Provide the [X, Y] coordinate of the cell's center where the given text is located.  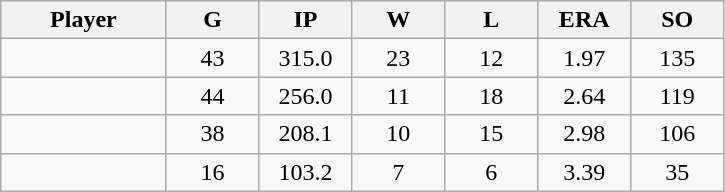
38 [212, 134]
18 [492, 96]
119 [678, 96]
7 [398, 172]
ERA [584, 20]
23 [398, 58]
12 [492, 58]
106 [678, 134]
G [212, 20]
256.0 [306, 96]
44 [212, 96]
SO [678, 20]
35 [678, 172]
2.98 [584, 134]
3.39 [584, 172]
10 [398, 134]
2.64 [584, 96]
315.0 [306, 58]
103.2 [306, 172]
1.97 [584, 58]
6 [492, 172]
15 [492, 134]
11 [398, 96]
W [398, 20]
Player [84, 20]
135 [678, 58]
L [492, 20]
208.1 [306, 134]
43 [212, 58]
16 [212, 172]
IP [306, 20]
